Detect which cell encompasses the target text, then output its (x, y) center coordinate. 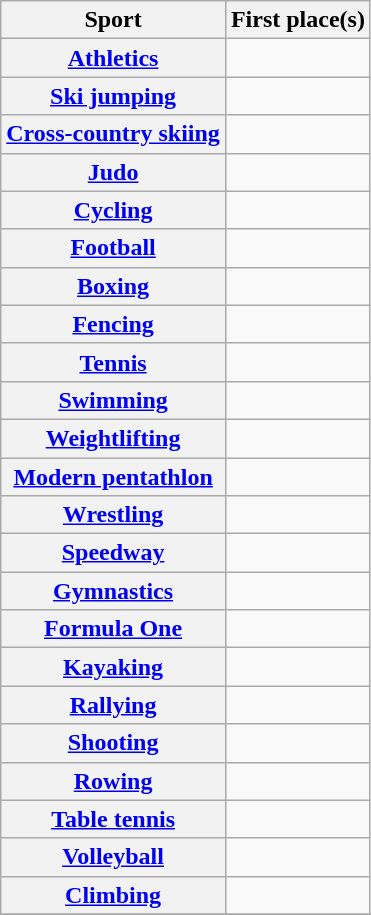
Gymnastics (114, 591)
Modern pentathlon (114, 477)
Shooting (114, 743)
Volleyball (114, 857)
Formula One (114, 629)
Cross-country skiing (114, 134)
First place(s) (298, 20)
Swimming (114, 400)
Speedway (114, 553)
Wrestling (114, 515)
Table tennis (114, 819)
Cycling (114, 210)
Rowing (114, 781)
Kayaking (114, 667)
Fencing (114, 324)
Boxing (114, 286)
Weightlifting (114, 438)
Rallying (114, 705)
Ski jumping (114, 96)
Football (114, 248)
Tennis (114, 362)
Sport (114, 20)
Climbing (114, 895)
Judo (114, 172)
Athletics (114, 58)
